Search for the cell housing the specified text and yield its [x, y] center coordinate. 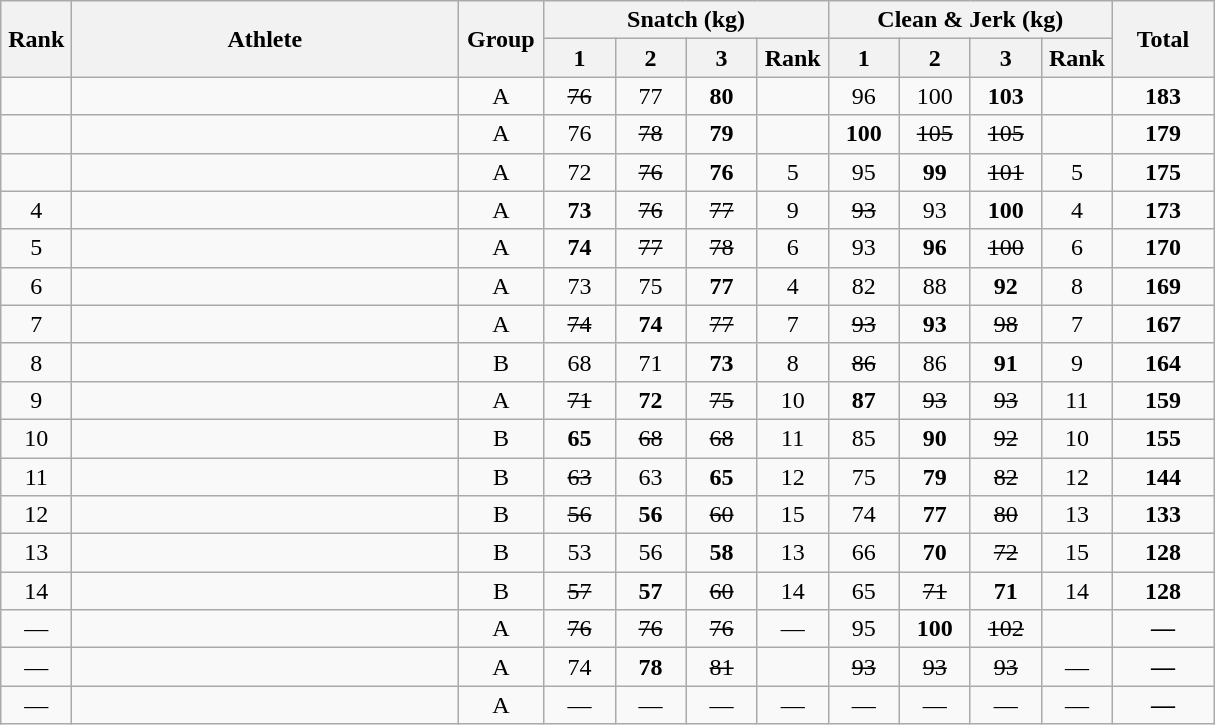
90 [934, 438]
Total [1162, 39]
81 [722, 667]
87 [864, 400]
102 [1006, 629]
103 [1006, 96]
101 [1006, 172]
169 [1162, 286]
173 [1162, 210]
88 [934, 286]
58 [722, 553]
Group [501, 39]
66 [864, 553]
175 [1162, 172]
159 [1162, 400]
144 [1162, 477]
99 [934, 172]
98 [1006, 324]
164 [1162, 362]
170 [1162, 248]
Athlete [265, 39]
167 [1162, 324]
91 [1006, 362]
53 [580, 553]
155 [1162, 438]
Snatch (kg) [686, 20]
133 [1162, 515]
85 [864, 438]
70 [934, 553]
183 [1162, 96]
179 [1162, 134]
Clean & Jerk (kg) [970, 20]
